Provide the (x, y) coordinate of the cell's center where the given text is located.  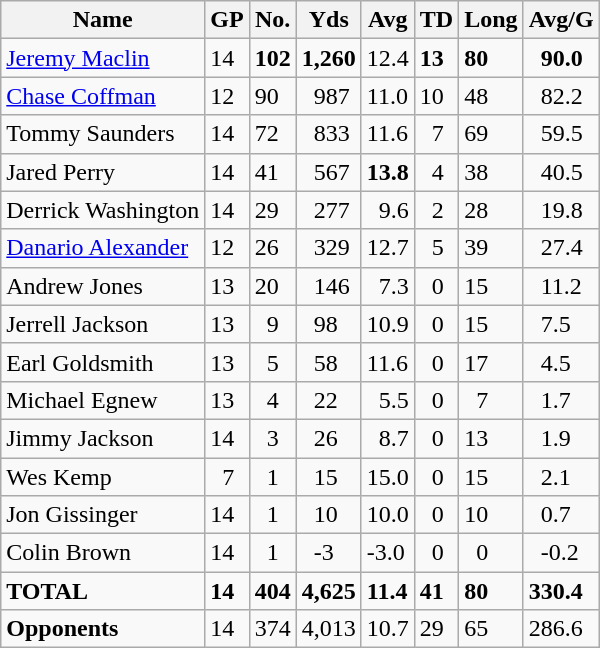
69 (491, 134)
82.2 (561, 96)
10.9 (388, 324)
90.0 (561, 58)
12.7 (388, 248)
38 (491, 172)
5.5 (388, 400)
Name (103, 20)
0.7 (561, 515)
Danario Alexander (103, 248)
No. (272, 20)
28 (491, 210)
286.6 (561, 629)
330.4 (561, 591)
90 (272, 96)
58 (328, 362)
-3.0 (388, 553)
Yds (328, 20)
7.3 (388, 286)
10.7 (388, 629)
Jeremy Maclin (103, 58)
1.7 (561, 400)
10.0 (388, 515)
Avg/G (561, 20)
11.4 (388, 591)
8.7 (388, 438)
277 (328, 210)
40.5 (561, 172)
-3 (328, 553)
22 (328, 400)
1.9 (561, 438)
Andrew Jones (103, 286)
Jimmy Jackson (103, 438)
-0.2 (561, 553)
2.1 (561, 477)
98 (328, 324)
4,013 (328, 629)
7.5 (561, 324)
20 (272, 286)
9.6 (388, 210)
567 (328, 172)
27.4 (561, 248)
4.5 (561, 362)
833 (328, 134)
4,625 (328, 591)
Wes Kemp (103, 477)
146 (328, 286)
3 (272, 438)
Derrick Washington (103, 210)
39 (491, 248)
Tommy Saunders (103, 134)
Colin Brown (103, 553)
Jon Gissinger (103, 515)
GP (227, 20)
65 (491, 629)
Chase Coffman (103, 96)
Jerrell Jackson (103, 324)
59.5 (561, 134)
TD (436, 20)
12.4 (388, 58)
404 (272, 591)
2 (436, 210)
Opponents (103, 629)
Earl Goldsmith (103, 362)
17 (491, 362)
13.8 (388, 172)
11.2 (561, 286)
48 (491, 96)
15.0 (388, 477)
Michael Egnew (103, 400)
329 (328, 248)
9 (272, 324)
19.8 (561, 210)
102 (272, 58)
TOTAL (103, 591)
72 (272, 134)
Jared Perry (103, 172)
Long (491, 20)
987 (328, 96)
1,260 (328, 58)
Avg (388, 20)
11.0 (388, 96)
374 (272, 629)
